Extract the (x, y) coordinate from the center of the cell holding the provided text.  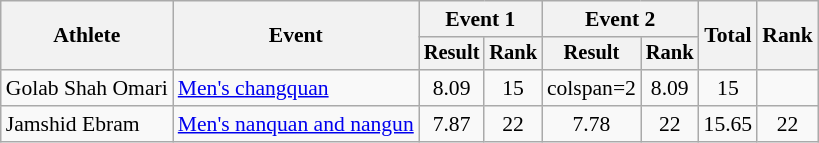
Men's changquan (296, 88)
Jamshid Ebram (87, 124)
Total (728, 36)
Men's nanquan and nangun (296, 124)
Event 2 (620, 19)
Event (296, 36)
7.78 (592, 124)
colspan=2 (592, 88)
Golab Shah Omari (87, 88)
Athlete (87, 36)
7.87 (452, 124)
Event 1 (480, 19)
15.65 (728, 124)
